Scan for the cell matching the given text and deliver its (X, Y) coordinate at center. 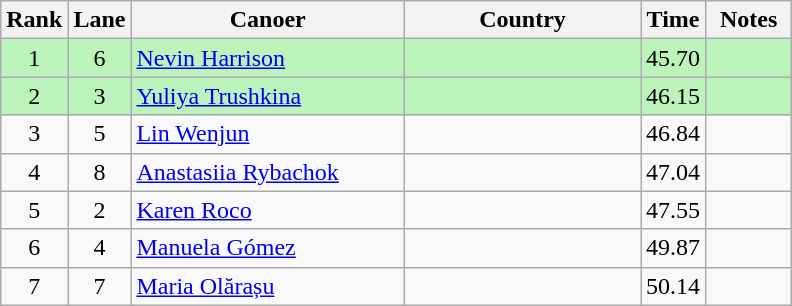
Lane (100, 20)
8 (100, 172)
50.14 (674, 286)
Nevin Harrison (268, 58)
Country (522, 20)
Rank (34, 20)
Manuela Gómez (268, 248)
47.55 (674, 210)
49.87 (674, 248)
Canoer (268, 20)
Yuliya Trushkina (268, 96)
46.15 (674, 96)
1 (34, 58)
Maria Olărașu (268, 286)
Anastasiia Rybachok (268, 172)
47.04 (674, 172)
Lin Wenjun (268, 134)
Karen Roco (268, 210)
46.84 (674, 134)
45.70 (674, 58)
Time (674, 20)
Notes (749, 20)
